Provide the (X, Y) coordinate of the cell's center where the given text is located.  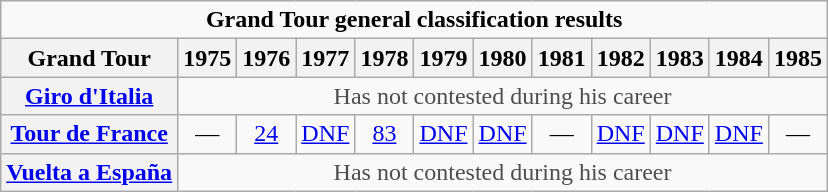
Giro d'Italia (90, 96)
1985 (798, 58)
Grand Tour general classification results (414, 20)
Tour de France (90, 134)
83 (384, 134)
1984 (738, 58)
1975 (208, 58)
1979 (444, 58)
1978 (384, 58)
1981 (562, 58)
Grand Tour (90, 58)
24 (266, 134)
1982 (620, 58)
1983 (680, 58)
1980 (502, 58)
1976 (266, 58)
1977 (326, 58)
Vuelta a España (90, 172)
